Detect which cell encompasses the target text, then output its (x, y) center coordinate. 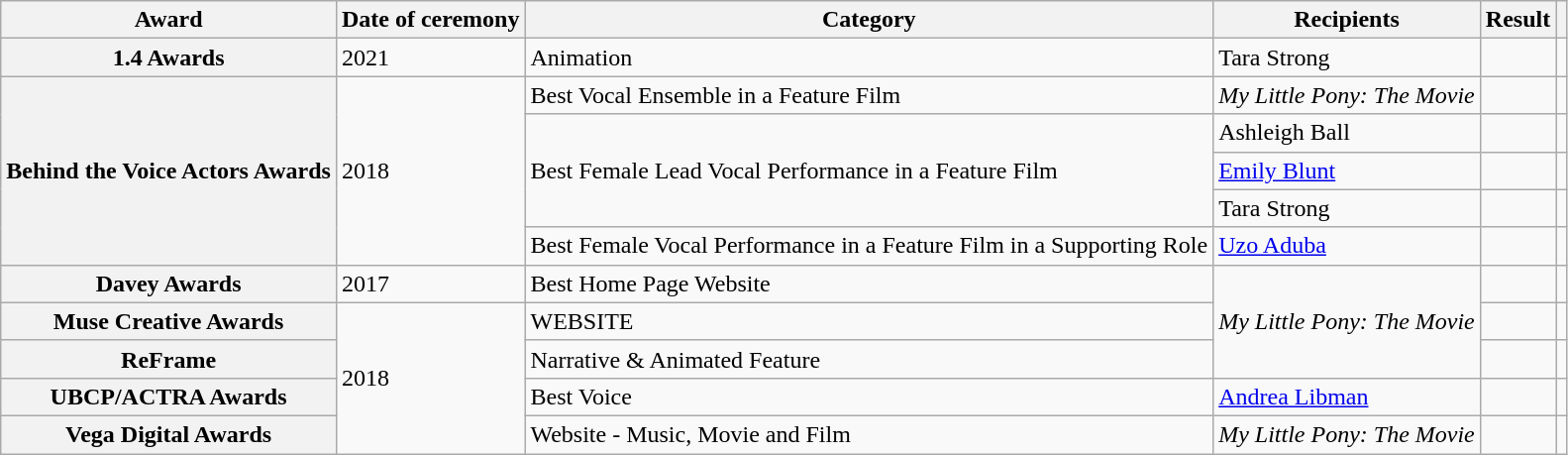
Vega Digital Awards (168, 434)
Award (168, 20)
Uzo Aduba (1347, 246)
Best Vocal Ensemble in a Feature Film (870, 95)
Behind the Voice Actors Awards (168, 171)
Website - Music, Movie and Film (870, 434)
2021 (430, 57)
Ashleigh Ball (1347, 133)
Davey Awards (168, 284)
Recipients (1347, 20)
2017 (430, 284)
Best Home Page Website (870, 284)
ReFrame (168, 359)
Emily Blunt (1347, 171)
Andrea Libman (1347, 397)
Animation (870, 57)
Result (1517, 20)
Category (870, 20)
Best Voice (870, 397)
Best Female Lead Vocal Performance in a Feature Film (870, 171)
UBCP/ACTRA Awards (168, 397)
1.4 Awards (168, 57)
Muse Creative Awards (168, 321)
WEBSITE (870, 321)
Best Female Vocal Performance in a Feature Film in a Supporting Role (870, 246)
Date of ceremony (430, 20)
Narrative & Animated Feature (870, 359)
